Find where the given text appears and provide that cell's center as (x, y) coordinate. 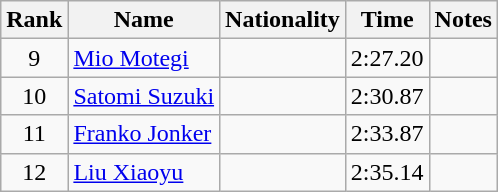
Mio Motegi (144, 58)
Liu Xiaoyu (144, 172)
9 (34, 58)
2:27.20 (387, 58)
2:35.14 (387, 172)
Satomi Suzuki (144, 96)
Rank (34, 20)
Notes (463, 20)
2:30.87 (387, 96)
2:33.87 (387, 134)
Nationality (283, 20)
Name (144, 20)
12 (34, 172)
10 (34, 96)
11 (34, 134)
Franko Jonker (144, 134)
Time (387, 20)
